Capture the cell that displays the provided text and extract its (X, Y) central coordinate. 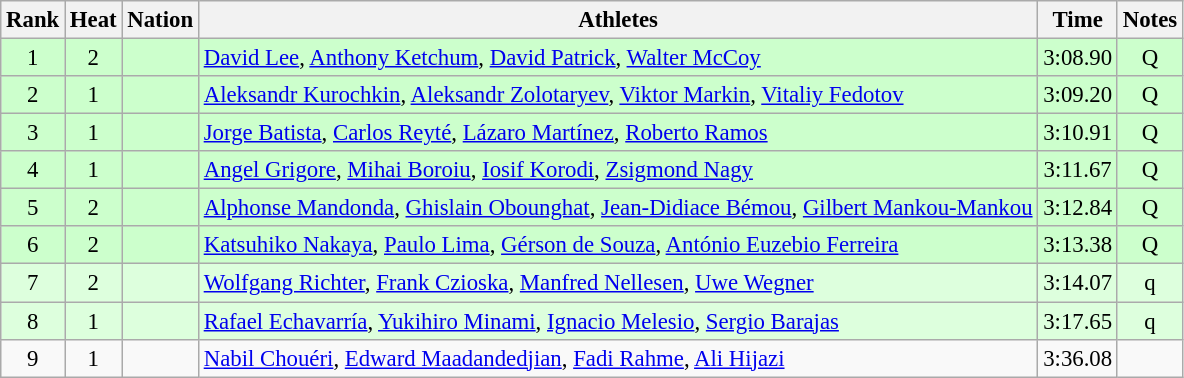
Alphonse Mandonda, Ghislain Obounghat, Jean-Didiace Bémou, Gilbert Mankou-Mankou (618, 208)
Angel Grigore, Mihai Boroiu, Iosif Korodi, Zsigmond Nagy (618, 170)
Notes (1150, 20)
Jorge Batista, Carlos Reyté, Lázaro Martínez, Roberto Ramos (618, 133)
Wolfgang Richter, Frank Czioska, Manfred Nellesen, Uwe Wegner (618, 283)
3:08.90 (1078, 58)
9 (33, 358)
Katsuhiko Nakaya, Paulo Lima, Gérson de Souza, António Euzebio Ferreira (618, 245)
Nation (160, 20)
3:09.20 (1078, 95)
3:13.38 (1078, 245)
Rafael Echavarría, Yukihiro Minami, Ignacio Melesio, Sergio Barajas (618, 321)
Aleksandr Kurochkin, Aleksandr Zolotaryev, Viktor Markin, Vitaliy Fedotov (618, 95)
3:17.65 (1078, 321)
8 (33, 321)
Heat (94, 20)
5 (33, 208)
4 (33, 170)
3 (33, 133)
Rank (33, 20)
3:11.67 (1078, 170)
3:14.07 (1078, 283)
7 (33, 283)
David Lee, Anthony Ketchum, David Patrick, Walter McCoy (618, 58)
3:10.91 (1078, 133)
3:12.84 (1078, 208)
Athletes (618, 20)
Time (1078, 20)
6 (33, 245)
3:36.08 (1078, 358)
Nabil Chouéri, Edward Maadandedjian, Fadi Rahme, Ali Hijazi (618, 358)
